Capture the cell that displays the provided text and extract its (X, Y) central coordinate. 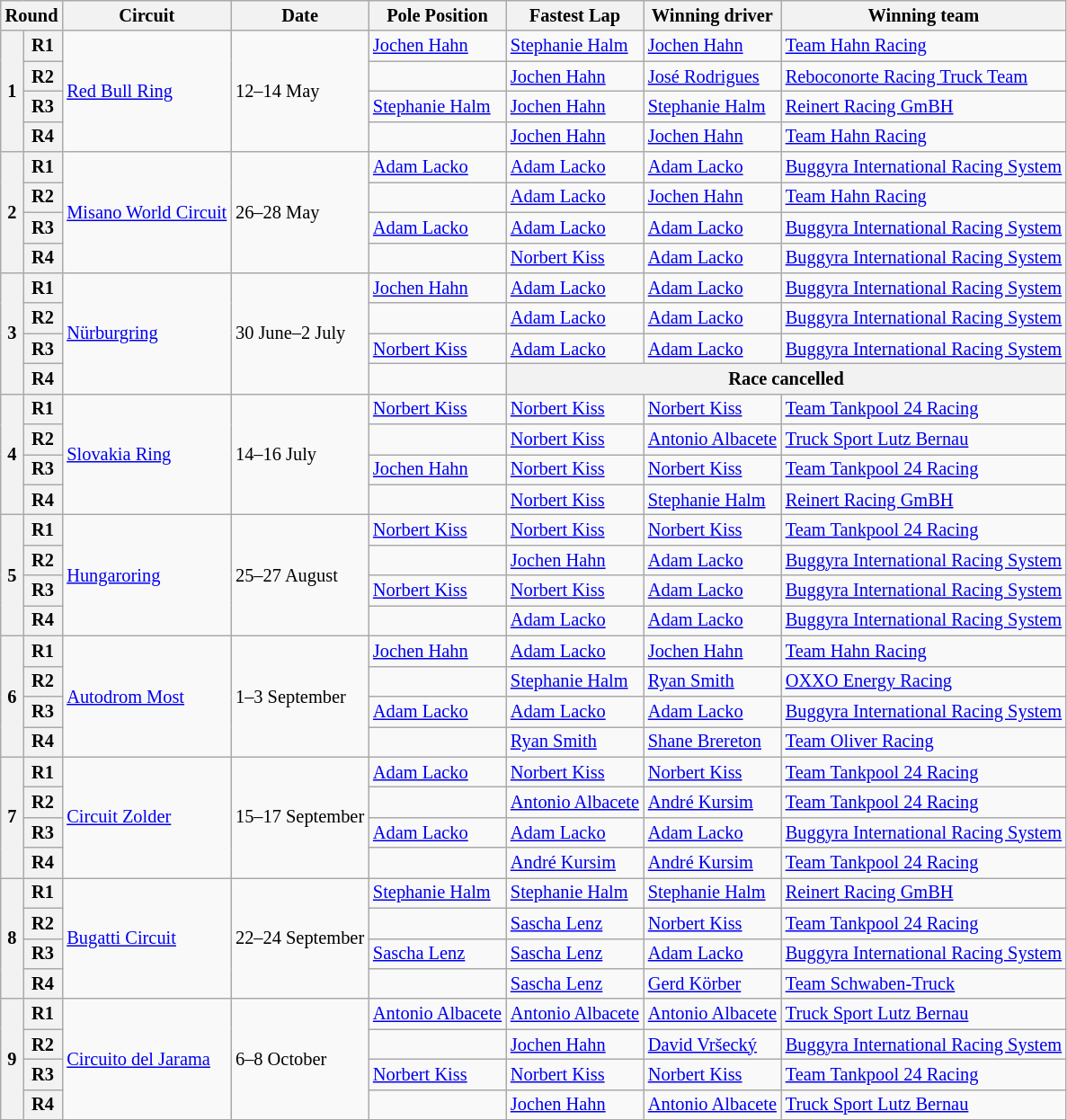
Red Bull Ring (147, 92)
1–3 September (300, 696)
6–8 October (300, 1059)
Reboconorte Racing Truck Team (924, 76)
2 (13, 212)
Winning team (924, 15)
Autodrom Most (147, 696)
Round (32, 15)
David Vršecký (712, 1044)
Race cancelled (786, 378)
Misano World Circuit (147, 212)
22–24 September (300, 938)
Gerd Körber (712, 983)
3 (13, 333)
Bugatti Circuit (147, 938)
Fastest Lap (575, 15)
OXXO Energy Racing (924, 681)
25–27 August (300, 575)
12–14 May (300, 92)
Team Oliver Racing (924, 742)
Nürburgring (147, 333)
Pole Position (437, 15)
Shane Brereton (712, 742)
8 (13, 938)
José Rodrigues (712, 76)
5 (13, 575)
7 (13, 818)
14–16 July (300, 455)
Hungaroring (147, 575)
Circuit (147, 15)
Date (300, 15)
Circuit Zolder (147, 818)
9 (13, 1059)
4 (13, 455)
Circuito del Jarama (147, 1059)
Slovakia Ring (147, 455)
Winning driver (712, 15)
30 June–2 July (300, 333)
26–28 May (300, 212)
Team Schwaben-Truck (924, 983)
15–17 September (300, 818)
6 (13, 696)
1 (13, 92)
